Return the [X, Y] coordinate for the center point of the cell that contains the specified text.  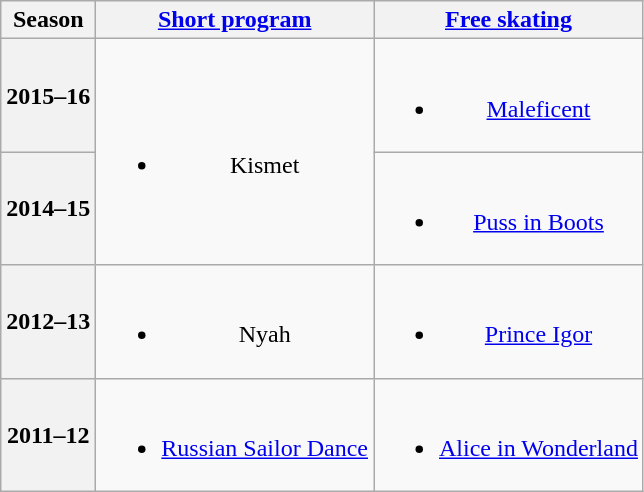
Short program [235, 20]
Kismet [235, 152]
Maleficent [509, 96]
Russian Sailor Dance [235, 434]
Puss in Boots [509, 208]
2012–13 [48, 322]
2015–16 [48, 96]
Nyah [235, 322]
Free skating [509, 20]
2011–12 [48, 434]
2014–15 [48, 208]
Alice in Wonderland [509, 434]
Prince Igor [509, 322]
Season [48, 20]
